Provide the [X, Y] coordinate of the cell's center where the given text is located.  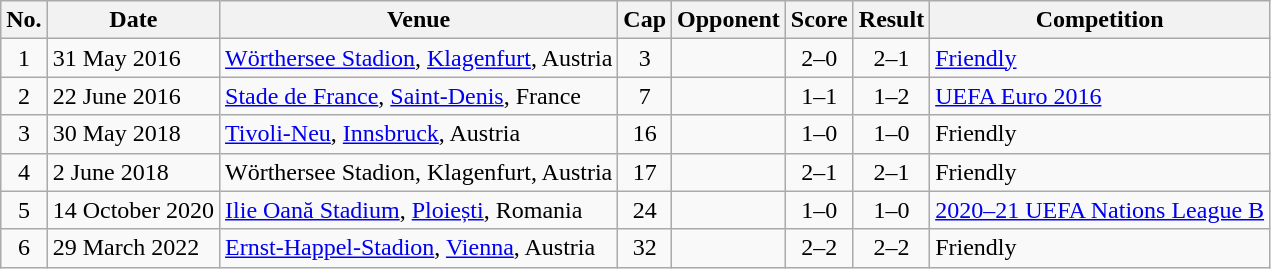
Ilie Oană Stadium, Ploiești, Romania [419, 210]
32 [645, 248]
Competition [1100, 20]
Opponent [729, 20]
24 [645, 210]
6 [24, 248]
Stade de France, Saint-Denis, France [419, 96]
4 [24, 172]
2 June 2018 [133, 172]
1–2 [891, 96]
No. [24, 20]
7 [645, 96]
Date [133, 20]
Result [891, 20]
14 October 2020 [133, 210]
Ernst-Happel-Stadion, Vienna, Austria [419, 248]
Tivoli-Neu, Innsbruck, Austria [419, 134]
2 [24, 96]
17 [645, 172]
Score [819, 20]
5 [24, 210]
UEFA Euro 2016 [1100, 96]
29 March 2022 [133, 248]
Venue [419, 20]
2–0 [819, 58]
2020–21 UEFA Nations League B [1100, 210]
16 [645, 134]
22 June 2016 [133, 96]
1–1 [819, 96]
Cap [645, 20]
31 May 2016 [133, 58]
1 [24, 58]
30 May 2018 [133, 134]
